Scan for the cell matching the given text and deliver its (x, y) coordinate at center. 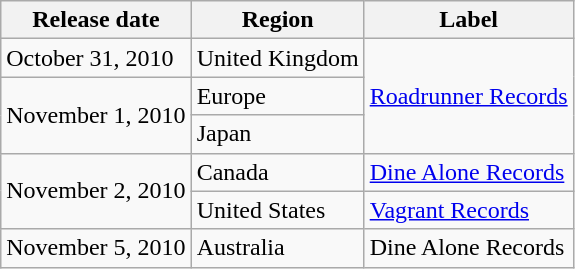
United States (278, 210)
November 1, 2010 (96, 115)
United Kingdom (278, 58)
November 5, 2010 (96, 248)
Roadrunner Records (468, 96)
November 2, 2010 (96, 191)
Label (468, 20)
Japan (278, 134)
Australia (278, 248)
Region (278, 20)
Canada (278, 172)
Europe (278, 96)
October 31, 2010 (96, 58)
Release date (96, 20)
Vagrant Records (468, 210)
